Pinpoint the cell where the given text exists, returning its (x, y) midpoint coordinate. 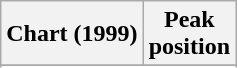
Peakposition (189, 34)
Chart (1999) (72, 34)
